Search for the cell housing the specified text and yield its (X, Y) center coordinate. 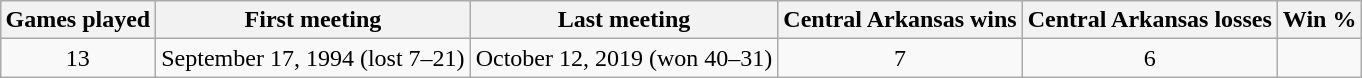
September 17, 1994 (lost 7–21) (313, 58)
Central Arkansas losses (1150, 20)
First meeting (313, 20)
Last meeting (624, 20)
October 12, 2019 (won 40–31) (624, 58)
13 (78, 58)
6 (1150, 58)
Games played (78, 20)
7 (900, 58)
Win % (1320, 20)
Central Arkansas wins (900, 20)
